Pinpoint the cell where the given text exists, returning its [x, y] midpoint coordinate. 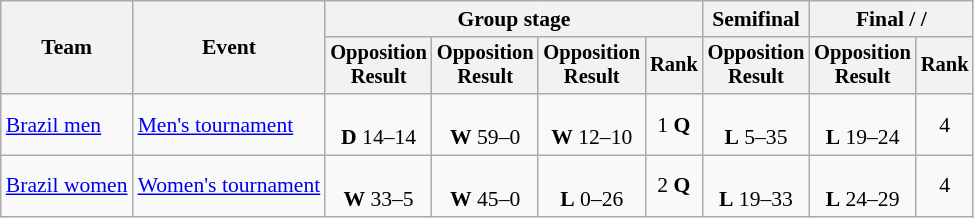
Men's tournament [230, 124]
Final / / [891, 19]
Group stage [514, 19]
2 Q [674, 186]
W 12–10 [592, 124]
Event [230, 48]
Team [67, 48]
L 5–35 [756, 124]
1 Q [674, 124]
L 19–24 [862, 124]
L 0–26 [592, 186]
Brazil men [67, 124]
L 19–33 [756, 186]
L 24–29 [862, 186]
Women's tournament [230, 186]
D 14–14 [378, 124]
W 33–5 [378, 186]
W 59–0 [486, 124]
Brazil women [67, 186]
W 45–0 [486, 186]
Semifinal [756, 19]
